Capture the cell that displays the provided text and extract its [X, Y] central coordinate. 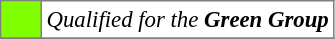
Qualified for the Green Group [188, 20]
